Scan for the cell matching the given text and deliver its (X, Y) coordinate at center. 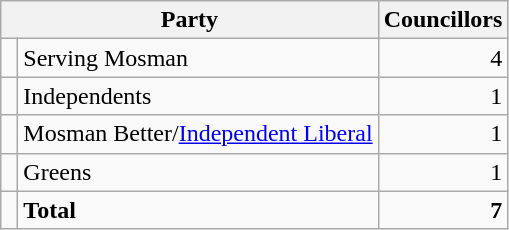
Independents (198, 96)
Councillors (443, 20)
Greens (198, 172)
Total (198, 210)
7 (443, 210)
Serving Mosman (198, 58)
Party (190, 20)
Mosman Better/Independent Liberal (198, 134)
4 (443, 58)
